Detect which cell encompasses the target text, then output its [x, y] center coordinate. 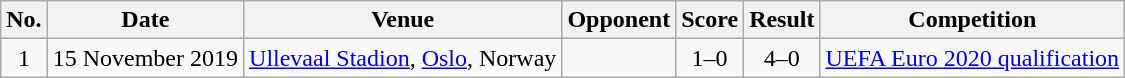
Date [145, 20]
Score [710, 20]
Venue [403, 20]
1–0 [710, 58]
Result [782, 20]
1 [24, 58]
UEFA Euro 2020 qualification [972, 58]
4–0 [782, 58]
No. [24, 20]
15 November 2019 [145, 58]
Competition [972, 20]
Ullevaal Stadion, Oslo, Norway [403, 58]
Opponent [619, 20]
